Return [x, y] of the center of cell containing provided text 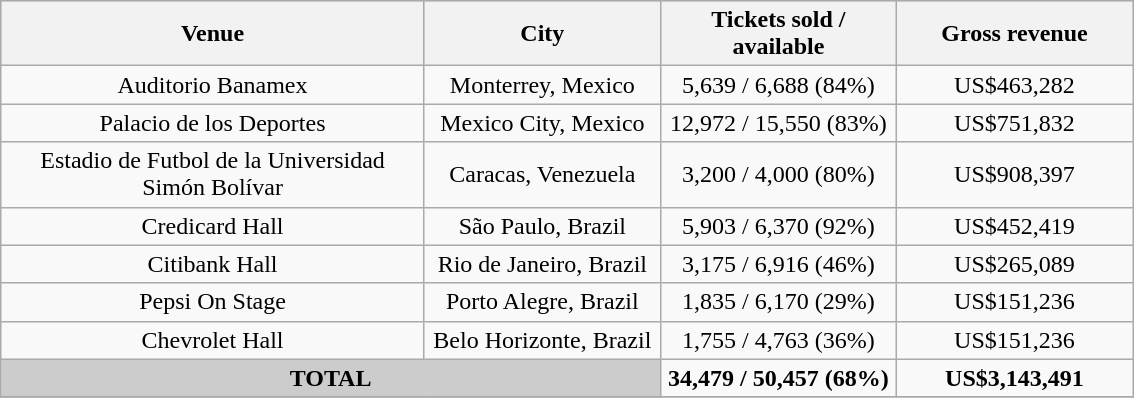
Palacio de los Deportes [213, 123]
Citibank Hall [213, 264]
Belo Horizonte, Brazil [542, 340]
Pepsi On Stage [213, 302]
City [542, 34]
Estadio de Futbol de la Universidad Simón Bolívar [213, 174]
US$3,143,491 [1014, 378]
1,835 / 6,170 (29%) [778, 302]
US$751,832 [1014, 123]
1,755 / 4,763 (36%) [778, 340]
34,479 / 50,457 (68%) [778, 378]
Rio de Janeiro, Brazil [542, 264]
US$452,419 [1014, 226]
3,175 / 6,916 (46%) [778, 264]
US$908,397 [1014, 174]
Tickets sold / available [778, 34]
3,200 / 4,000 (80%) [778, 174]
Venue [213, 34]
Chevrolet Hall [213, 340]
Auditorio Banamex [213, 85]
US$463,282 [1014, 85]
US$265,089 [1014, 264]
12,972 / 15,550 (83%) [778, 123]
5,639 / 6,688 (84%) [778, 85]
Caracas, Venezuela [542, 174]
Gross revenue [1014, 34]
5,903 / 6,370 (92%) [778, 226]
Mexico City, Mexico [542, 123]
TOTAL [331, 378]
Porto Alegre, Brazil [542, 302]
Credicard Hall [213, 226]
Monterrey, Mexico [542, 85]
São Paulo, Brazil [542, 226]
